Detect which cell encompasses the target text, then output its [X, Y] center coordinate. 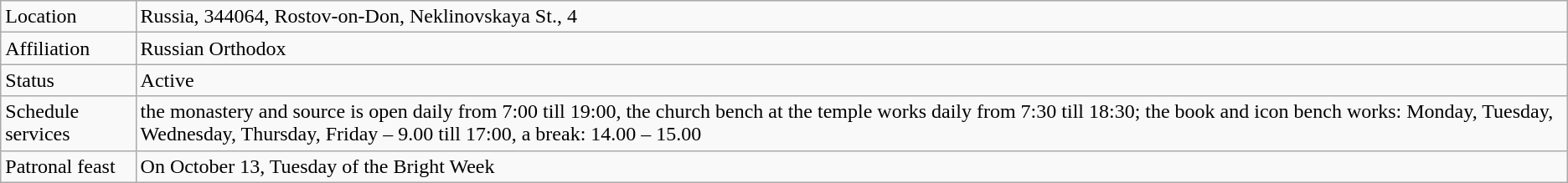
On October 13, Tuesday of the Bright Week [851, 166]
Russian Orthodox [851, 48]
Status [69, 80]
Russia, 344064, Rostov-on-Don, Neklinovskaya St., 4 [851, 17]
Schedule services [69, 124]
Patronal feast [69, 166]
Affiliation [69, 48]
Location [69, 17]
Active [851, 80]
